Scan for the cell matching the given text and deliver its (x, y) coordinate at center. 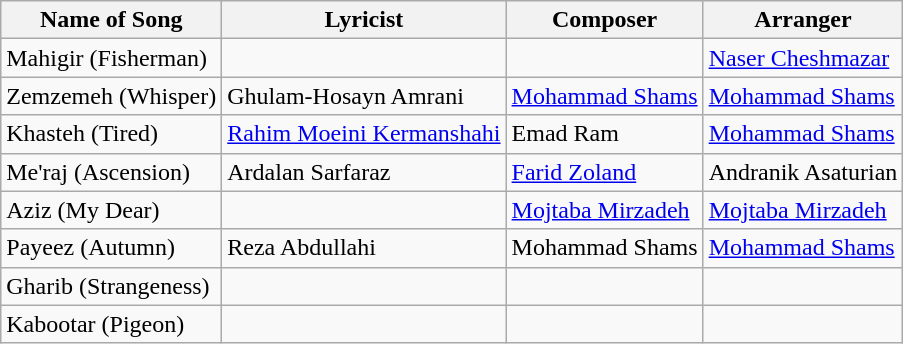
Khasteh (Tired) (112, 134)
Emad Ram (604, 134)
Ghulam-Hosayn Amrani (364, 96)
Zemzemeh (Whisper) (112, 96)
Composer (604, 20)
Aziz (My Dear) (112, 210)
Ardalan Sarfaraz (364, 172)
Andranik Asaturian (803, 172)
Naser Cheshmazar (803, 58)
Payeez (Autumn) (112, 248)
Rahim Moeini Kermanshahi (364, 134)
Lyricist (364, 20)
Kabootar (Pigeon) (112, 324)
Reza Abdullahi (364, 248)
Mahigir (Fisherman) (112, 58)
Gharib (Strangeness) (112, 286)
Name of Song (112, 20)
Farid Zoland (604, 172)
Me'raj (Ascension) (112, 172)
Arranger (803, 20)
